Find where the given text appears and provide that cell's center as (X, Y) coordinate. 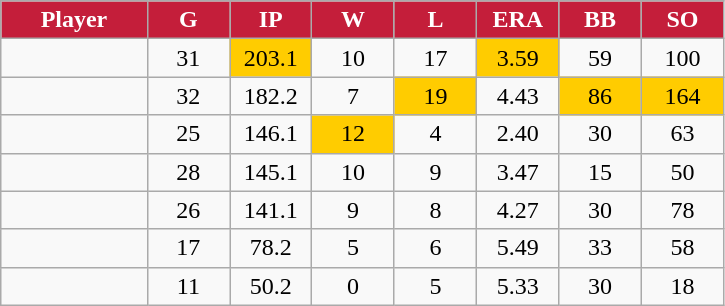
4.43 (518, 96)
W (353, 20)
3.47 (518, 172)
4.27 (518, 210)
IP (271, 20)
SO (682, 20)
59 (600, 58)
28 (188, 172)
141.1 (271, 210)
58 (682, 248)
5.49 (518, 248)
8 (435, 210)
50 (682, 172)
12 (353, 134)
2.40 (518, 134)
203.1 (271, 58)
0 (353, 286)
78 (682, 210)
78.2 (271, 248)
63 (682, 134)
7 (353, 96)
33 (600, 248)
L (435, 20)
50.2 (271, 286)
4 (435, 134)
32 (188, 96)
19 (435, 96)
Player (74, 20)
182.2 (271, 96)
26 (188, 210)
100 (682, 58)
86 (600, 96)
146.1 (271, 134)
11 (188, 286)
31 (188, 58)
ERA (518, 20)
25 (188, 134)
164 (682, 96)
6 (435, 248)
15 (600, 172)
3.59 (518, 58)
5.33 (518, 286)
G (188, 20)
BB (600, 20)
18 (682, 286)
145.1 (271, 172)
